Output the [X, Y] coordinate of the center of the cell containing the given text.  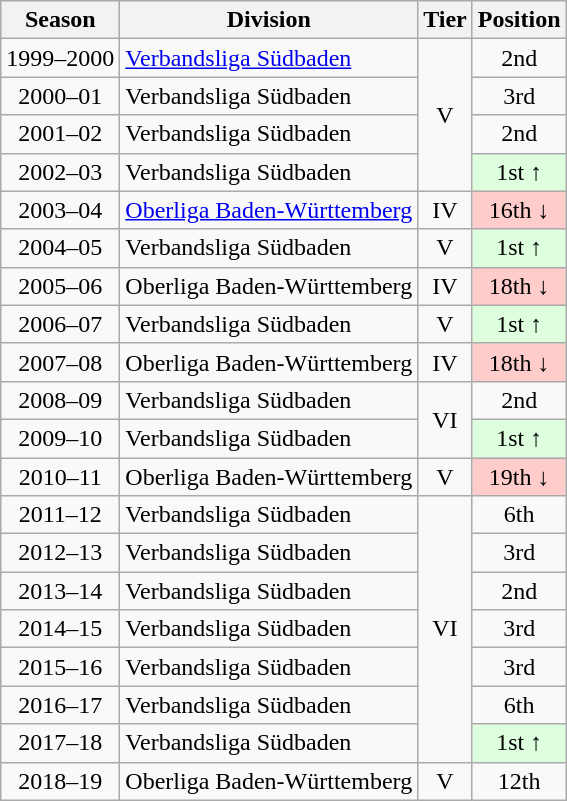
2013–14 [60, 591]
2014–15 [60, 629]
2016–17 [60, 705]
19th ↓ [519, 477]
2000–01 [60, 96]
2007–08 [60, 362]
2010–11 [60, 477]
2003–04 [60, 210]
2012–13 [60, 553]
2018–19 [60, 781]
Tier [446, 20]
2015–16 [60, 667]
Position [519, 20]
2001–02 [60, 134]
2006–07 [60, 324]
Season [60, 20]
2005–06 [60, 286]
2011–12 [60, 515]
Division [269, 20]
2009–10 [60, 438]
2002–03 [60, 172]
2017–18 [60, 743]
2008–09 [60, 400]
16th ↓ [519, 210]
2004–05 [60, 248]
12th [519, 781]
1999–2000 [60, 58]
